Identify which cell holds the provided text, then report its (x, y) central coordinate. 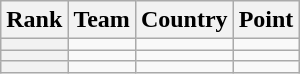
Point (266, 20)
Team (102, 20)
Country (184, 20)
Rank (34, 20)
